Determine the (x, y) coordinate at the center of the cell enclosing the given text.  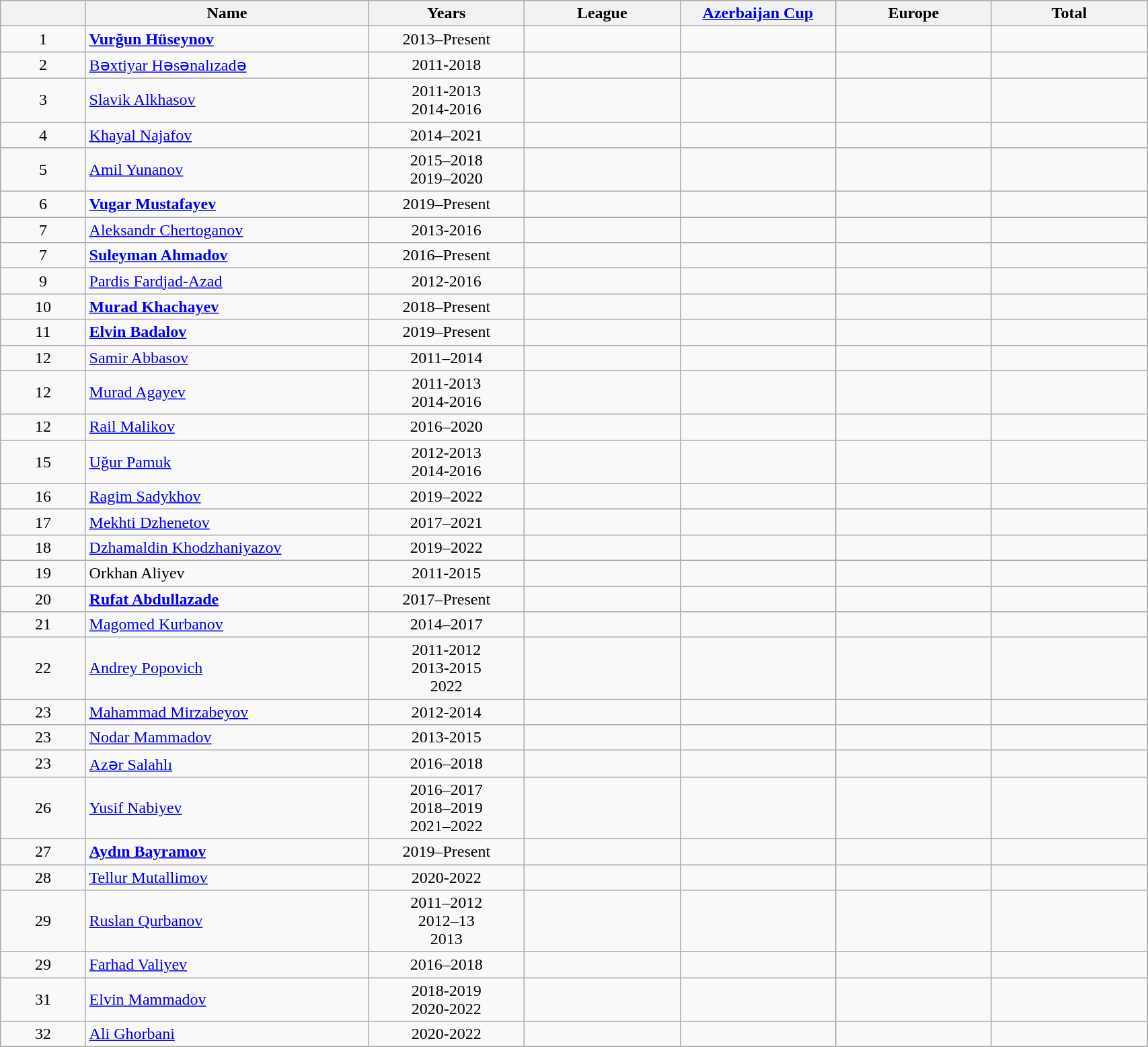
Khayal Najafov (227, 135)
Name (227, 13)
Vugar Mustafayev (227, 204)
Bəxtiyar Həsənalızadə (227, 65)
Andrey Popovich (227, 668)
10 (43, 307)
Uğur Pamuk (227, 461)
3 (43, 100)
16 (43, 496)
Azerbaijan Cup (758, 13)
Orkhan Aliyev (227, 573)
26 (43, 808)
32 (43, 1034)
11 (43, 332)
27 (43, 851)
2018-2019 2020-2022 (447, 999)
18 (43, 547)
2012-2014 (447, 712)
2018–Present (447, 307)
Mekhti Dzhenetov (227, 522)
2011-2012 2013-2015 2022 (447, 668)
2016–Present (447, 256)
Europe (914, 13)
Vurğun Hüseynov (227, 39)
Elvin Mammadov (227, 999)
2016–2017 2018–2019 2021–2022 (447, 808)
Suleyman Ahmadov (227, 256)
2017–Present (447, 599)
31 (43, 999)
Rail Malikov (227, 427)
2012-2016 (447, 281)
Pardis Fardjad-Azad (227, 281)
Murad Khachayev (227, 307)
League (603, 13)
Aydın Bayramov (227, 851)
Slavik Alkhasov (227, 100)
Samir Abbasov (227, 358)
2014–2021 (447, 135)
2016–2020 (447, 427)
Rufat Abdullazade (227, 599)
28 (43, 878)
15 (43, 461)
Years (447, 13)
4 (43, 135)
2014–2017 (447, 625)
Elvin Badalov (227, 332)
22 (43, 668)
2017–2021 (447, 522)
9 (43, 281)
Tellur Mutallimov (227, 878)
2011–2014 (447, 358)
Total (1069, 13)
2 (43, 65)
Yusif Nabiyev (227, 808)
5 (43, 169)
Murad Agayev (227, 393)
Magomed Kurbanov (227, 625)
Mahammad Mirzabeyov (227, 712)
2015–2018 2019–2020 (447, 169)
21 (43, 625)
2013-2016 (447, 230)
6 (43, 204)
2013–Present (447, 39)
2011-2015 (447, 573)
Aleksandr Chertoganov (227, 230)
19 (43, 573)
Ruslan Qurbanov (227, 921)
Ragim Sadykhov (227, 496)
Dzhamaldin Khodzhaniyazov (227, 547)
2013-2015 (447, 738)
Amil Yunanov (227, 169)
2011-2018 (447, 65)
2012-2013 2014-2016 (447, 461)
Nodar Mammadov (227, 738)
Azər Salahlı (227, 764)
2011–2012 2012–13 2013 (447, 921)
20 (43, 599)
17 (43, 522)
Ali Ghorbani (227, 1034)
1 (43, 39)
Farhad Valiyev (227, 965)
